Pinpoint the cell where the given text exists, returning its [X, Y] midpoint coordinate. 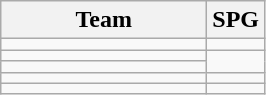
Team [104, 20]
SPG [236, 20]
